Return (X, Y) of the center of cell containing provided text 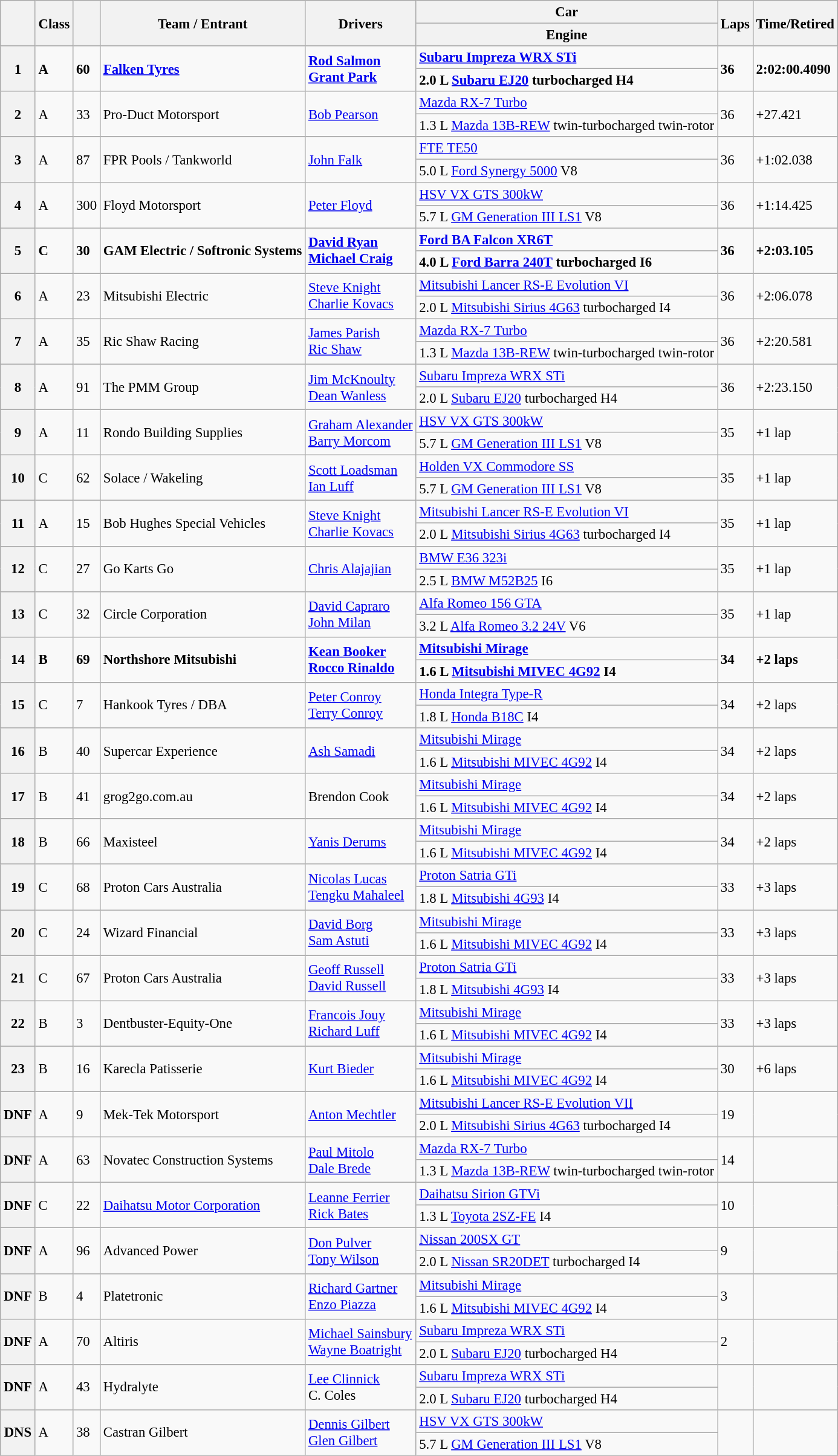
Laps (735, 23)
Dentbuster-Equity-One (202, 1023)
Mitsubishi Electric (202, 296)
+27.421 (795, 114)
20 (18, 932)
Graham Alexander Barry Morcom (360, 433)
+6 laps (795, 1069)
1.8 L Honda B18C I4 (567, 717)
Daihatsu Sirion GTVi (567, 1194)
8 (18, 387)
Time/Retired (795, 23)
Car (567, 12)
Pro-Duct Motorsport (202, 114)
Yanis Derums (360, 842)
Northshore Mitsubishi (202, 660)
41 (87, 796)
Michael Sainsbury Wayne Boatright (360, 1341)
Platetronic (202, 1296)
Rod Salmon Grant Park (360, 69)
Karecla Patisserie (202, 1069)
Richard Gartner Enzo Piazza (360, 1296)
Honda Integra Type-R (567, 694)
62 (87, 478)
68 (87, 888)
Ric Shaw Racing (202, 341)
13 (18, 614)
Paul Mitolo Dale Brede (360, 1160)
300 (87, 206)
Castran Gilbert (202, 1433)
Nicolas Lucas Tengku Mahaleel (360, 888)
2.0 L Nissan SR20DET turbocharged I4 (567, 1263)
Ford BA Falcon XR6T (567, 239)
Advanced Power (202, 1250)
+2:03.105 (795, 250)
Scott Loadsman Ian Luff (360, 478)
Geoff Russell David Russell (360, 978)
40 (87, 751)
Floyd Motorsport (202, 206)
+1:02.038 (795, 160)
2:02:00.4090 (795, 69)
Circle Corporation (202, 614)
3.2 L Alfa Romeo 3.2 24V V6 (567, 626)
Daihatsu Motor Corporation (202, 1206)
Engine (567, 35)
David Capraro John Milan (360, 614)
96 (87, 1250)
60 (87, 69)
Rondo Building Supplies (202, 433)
Solace / Wakeling (202, 478)
FPR Pools / Tankworld (202, 160)
+2:06.078 (795, 296)
Alfa Romeo 156 GTA (567, 603)
5 (18, 250)
17 (18, 796)
Francois Jouy Richard Luff (360, 1023)
4.0 L Ford Barra 240T turbocharged I6 (567, 262)
FTE TE50 (567, 148)
43 (87, 1387)
66 (87, 842)
Supercar Experience (202, 751)
21 (18, 978)
70 (87, 1341)
63 (87, 1160)
The PMM Group (202, 387)
87 (87, 160)
Chris Alajajian (360, 568)
Leanne Ferrier Rick Bates (360, 1206)
Drivers (360, 23)
12 (18, 568)
David Borg Sam Astuti (360, 932)
Ash Samadi (360, 751)
Falken Tyres (202, 69)
Don Pulver Tony Wilson (360, 1250)
Brendon Cook (360, 796)
+1:14.425 (795, 206)
John Falk (360, 160)
+2:20.581 (795, 341)
2.5 L BMW M52B25 I6 (567, 580)
Holden VX Commodore SS (567, 467)
Lee Clinnick C. Coles (360, 1387)
Kean Booker Rocco Rinaldo (360, 660)
Go Karts Go (202, 568)
Class (54, 23)
5.0 L Ford Synergy 5000 V8 (567, 171)
Dennis Gilbert Glen Gilbert (360, 1433)
Kurt Bieder (360, 1069)
Hydralyte (202, 1387)
38 (87, 1433)
69 (87, 660)
Mitsubishi Lancer RS-E Evolution VII (567, 1103)
GAM Electric / Softronic Systems (202, 250)
18 (18, 842)
Jim McKnoulty Dean Wanless (360, 387)
67 (87, 978)
DNS (18, 1433)
Peter Conroy Terry Conroy (360, 705)
1.3 L Toyota 2SZ-FE I4 (567, 1217)
Peter Floyd (360, 206)
91 (87, 387)
Mek-Tek Motorsport (202, 1114)
32 (87, 614)
Bob Pearson (360, 114)
6 (18, 296)
Novatec Construction Systems (202, 1160)
David Ryan Michael Craig (360, 250)
1 (18, 69)
BMW E36 323i (567, 557)
Anton Mechtler (360, 1114)
Nissan 200SX GT (567, 1240)
Wizard Financial (202, 932)
27 (87, 568)
Maxisteel (202, 842)
24 (87, 932)
grog2go.com.au (202, 796)
Altiris (202, 1341)
James Parish Ric Shaw (360, 341)
Bob Hughes Special Vehicles (202, 524)
Team / Entrant (202, 23)
+2:23.150 (795, 387)
Hankook Tyres / DBA (202, 705)
